Scan for the cell matching the given text and deliver its (X, Y) coordinate at center. 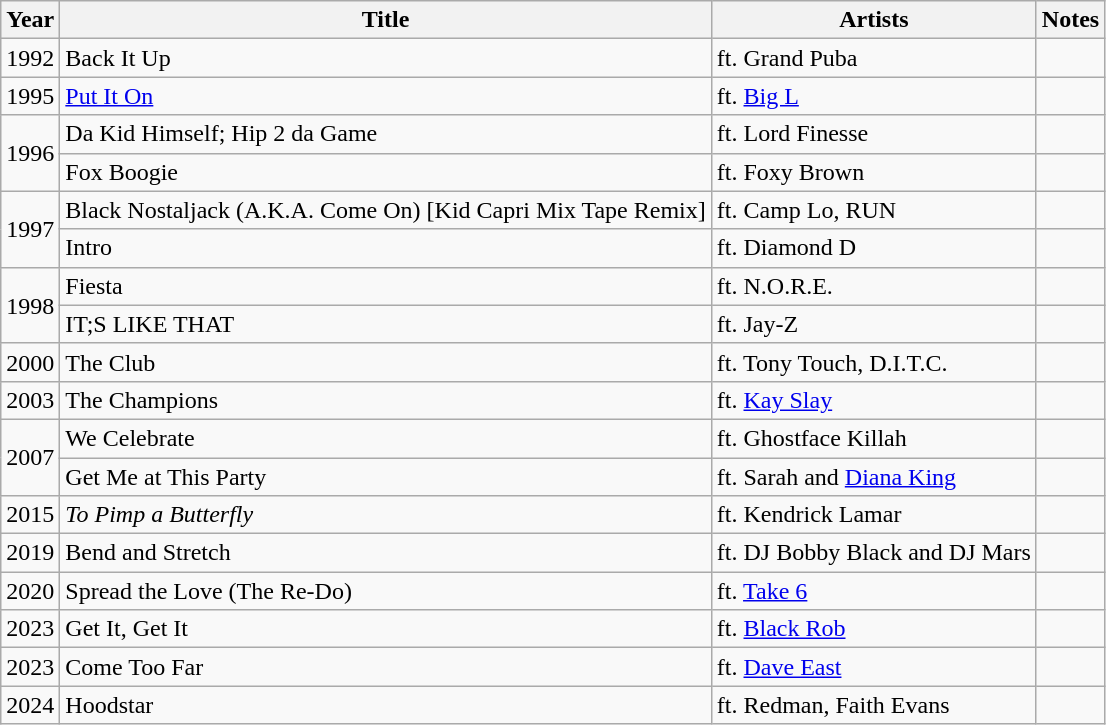
We Celebrate (386, 438)
ft. Take 6 (874, 591)
ft. Diamond D (874, 248)
Year (30, 20)
2003 (30, 400)
Hoodstar (386, 705)
2000 (30, 362)
Get Me at This Party (386, 477)
ft. Kay Slay (874, 400)
ft. Jay-Z (874, 324)
ft. Sarah and Diana King (874, 477)
The Club (386, 362)
ft. Foxy Brown (874, 172)
IT;S LIKE THAT (386, 324)
Fox Boogie (386, 172)
ft. Tony Touch, D.I.T.C. (874, 362)
ft. Kendrick Lamar (874, 515)
2007 (30, 457)
Spread the Love (The Re-Do) (386, 591)
1995 (30, 96)
Title (386, 20)
Get It, Get It (386, 629)
2019 (30, 553)
Da Kid Himself; Hip 2 da Game (386, 134)
Intro (386, 248)
The Champions (386, 400)
ft. Camp Lo, RUN (874, 210)
Back It Up (386, 58)
Black Nostaljack (A.K.A. Come On) [Kid Capri Mix Tape Remix] (386, 210)
ft. Dave East (874, 667)
To Pimp a Butterfly (386, 515)
ft. DJ Bobby Black and DJ Mars (874, 553)
Notes (1070, 20)
1996 (30, 153)
ft. Big L (874, 96)
ft. Black Rob (874, 629)
2024 (30, 705)
Fiesta (386, 286)
2015 (30, 515)
2020 (30, 591)
Put It On (386, 96)
ft. Redman, Faith Evans (874, 705)
ft. Lord Finesse (874, 134)
ft. Grand Puba (874, 58)
ft. N.O.R.E. (874, 286)
1992 (30, 58)
1998 (30, 305)
Artists (874, 20)
Bend and Stretch (386, 553)
ft. Ghostface Killah (874, 438)
1997 (30, 229)
Come Too Far (386, 667)
